Return the (x, y) coordinate for the center point of the cell that contains the specified text.  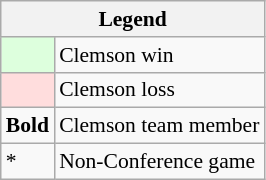
Non-Conference game (159, 162)
Clemson win (159, 55)
Clemson loss (159, 90)
Bold (28, 126)
Clemson team member (159, 126)
* (28, 162)
Legend (133, 19)
